Find where the given text appears and provide that cell's center as [X, Y] coordinate. 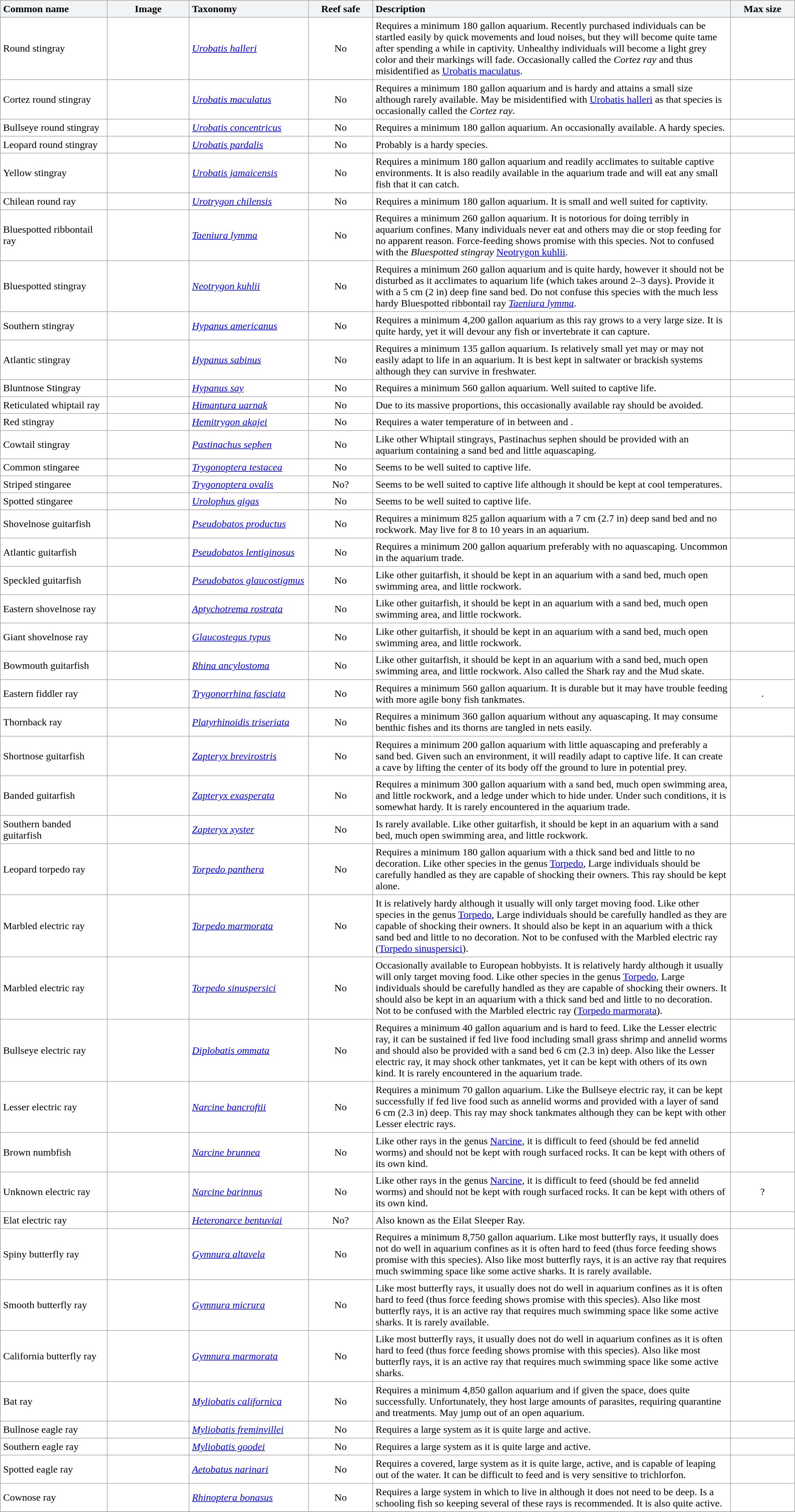
Zapteryx brevirostris [249, 756]
Bluespotted ribbontail ray [54, 235]
Platyrhinoidis triseriata [249, 722]
Narcine brunnea [249, 1152]
Aetobatus narinari [249, 1469]
Urobatis maculatus [249, 99]
Hypanus americanus [249, 326]
Glaucostegus typus [249, 637]
Narcine barinnus [249, 1192]
Requires a water temperature of in between and . [552, 422]
Rhina ancylostoma [249, 665]
Gymnura altavela [249, 1254]
Cowtail stingray [54, 445]
Requires a minimum 200 gallon aquarium preferably with no aquascaping. Uncommon in the aquarium trade. [552, 552]
Thornback ray [54, 722]
Elat electric ray [54, 1220]
Gymnura marmorata [249, 1356]
Pastinachus sephen [249, 445]
Seems to be well suited to captive life although it should be kept at cool temperatures. [552, 484]
Spiny butterfly ray [54, 1254]
Southern banded guitarfish [54, 830]
Common stingaree [54, 467]
Taxonomy [249, 9]
Himantura uarnak [249, 405]
Bullseye electric ray [54, 1050]
Hemitrygon akajei [249, 422]
Trygonorrhina fasciata [249, 694]
California butterfly ray [54, 1356]
Spotted eagle ray [54, 1469]
Like other Whiptail stingrays, Pastinachus sephen should be provided with an aquarium containing a sand bed and little aquascaping. [552, 445]
Reef safe [340, 9]
Eastern fiddler ray [54, 694]
Torpedo marmorata [249, 926]
Myliobatis goodei [249, 1447]
Pseudobatos glaucostigmus [249, 581]
Torpedo sinuspersici [249, 988]
Southern eagle ray [54, 1447]
Urobatis pardalis [249, 145]
Red stingray [54, 422]
Bluespotted stingray [54, 286]
Urotrygon chilensis [249, 201]
Brown numbfish [54, 1152]
Narcine bancroftii [249, 1107]
Bluntnose Stingray [54, 388]
Lesser electric ray [54, 1107]
Yellow stingray [54, 173]
Urobatis halleri [249, 48]
Urolophus gigas [249, 501]
Trygonoptera ovalis [249, 484]
Chilean round ray [54, 201]
Heteronarce bentuviai [249, 1220]
Zapteryx exasperata [249, 795]
Requires a minimum 180 gallon aquarium. An occasionally available. A hardy species. [552, 127]
Unknown electric ray [54, 1192]
Diplobatis ommata [249, 1050]
Neotrygon kuhlii [249, 286]
Requires a minimum 825 gallon aquarium with a 7 cm (2.7 in) deep sand bed and no rockwork. May live for 8 to 10 years in an aquarium. [552, 524]
Cortez round stingray [54, 99]
Eastern shovelnose ray [54, 609]
Southern stingray [54, 326]
Common name [54, 9]
Taeniura lymma [249, 235]
Spotted stingaree [54, 501]
Hypanus say [249, 388]
Torpedo panthera [249, 869]
Bat ray [54, 1401]
Probably is a hardy species. [552, 145]
Bowmouth guitarfish [54, 665]
Rhinoptera bonasus [249, 1498]
Atlantic guitarfish [54, 552]
Urobatis concentricus [249, 127]
Speckled guitarfish [54, 581]
Zapteryx xyster [249, 830]
Banded guitarfish [54, 795]
Hypanus sabinus [249, 360]
Smooth butterfly ray [54, 1305]
Requires a minimum 180 gallon aquarium. It is small and well suited for captivity. [552, 201]
Urobatis jamaicensis [249, 173]
Round stingray [54, 48]
Requires a minimum 560 gallon aquarium. It is durable but it may have trouble feeding with more agile bony fish tankmates. [552, 694]
. [762, 694]
Reticulated whiptail ray [54, 405]
Cownose ray [54, 1498]
Requires a minimum 560 gallon aquarium. Well suited to captive life. [552, 388]
Pseudobatos lentiginosus [249, 552]
Bullnose eagle ray [54, 1429]
Gymnura micrura [249, 1305]
Atlantic stingray [54, 360]
Myliobatis californica [249, 1401]
Also known as the Eilat Sleeper Ray. [552, 1220]
Is rarely available. Like other guitarfish, it should be kept in an aquarium with a sand bed, much open swimming area, and little rockwork. [552, 830]
Trygonoptera testacea [249, 467]
Aptychotrema rostrata [249, 609]
Leopard torpedo ray [54, 869]
Image [148, 9]
Description [552, 9]
Shovelnose guitarfish [54, 524]
Striped stingaree [54, 484]
Bullseye round stingray [54, 127]
Max size [762, 9]
Leopard round stingray [54, 145]
Pseudobatos productus [249, 524]
? [762, 1192]
Shortnose guitarfish [54, 756]
Requires a minimum 360 gallon aquarium without any aquascaping. It may consume benthic fishes and its thorns are tangled in nets easily. [552, 722]
Myliobatis freminvillei [249, 1429]
Giant shovelnose ray [54, 637]
Due to its massive proportions, this occasionally available ray should be avoided. [552, 405]
